From the cell containing the given text, extract its center point as [x, y] coordinate. 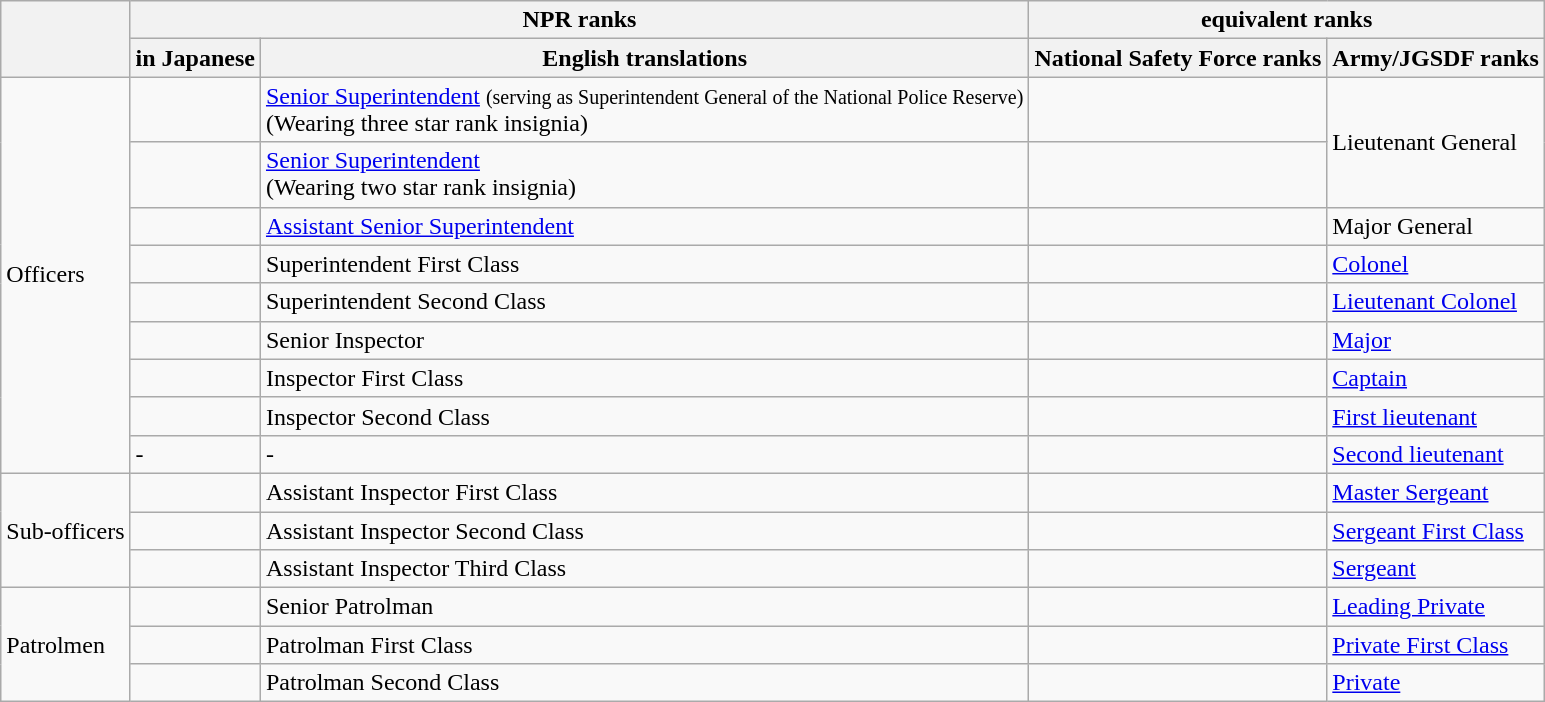
Major General [1436, 226]
Sergeant [1436, 569]
in Japanese [195, 58]
Master Sergeant [1436, 492]
Inspector Second Class [644, 416]
Assistant Inspector First Class [644, 492]
Colonel [1436, 264]
Second lieutenant [1436, 454]
Senior Inspector [644, 340]
Superintendent Second Class [644, 302]
Inspector First Class [644, 378]
English translations [644, 58]
National Safety Force ranks [1178, 58]
Patrolman Second Class [644, 683]
NPR ranks [580, 20]
Captain [1436, 378]
Private [1436, 683]
Lieutenant General [1436, 142]
Army/JGSDF ranks [1436, 58]
Superintendent First Class [644, 264]
Patrolmen [66, 645]
Officers [66, 276]
Lieutenant Colonel [1436, 302]
equivalent ranks [1286, 20]
Leading Private [1436, 607]
Assistant Inspector Second Class [644, 531]
Sergeant First Class [1436, 531]
Senior Superintendent (serving as Superintendent General of the National Police Reserve)(Wearing three star rank insignia) [644, 110]
Patrolman First Class [644, 645]
Assistant Inspector Third Class [644, 569]
Major [1436, 340]
First lieutenant [1436, 416]
Senior Superintendent(Wearing two star rank insignia) [644, 174]
Private First Class [1436, 645]
Assistant Senior Superintendent [644, 226]
Sub-officers [66, 530]
Senior Patrolman [644, 607]
